Find where the given text appears and provide that cell's center as (x, y) coordinate. 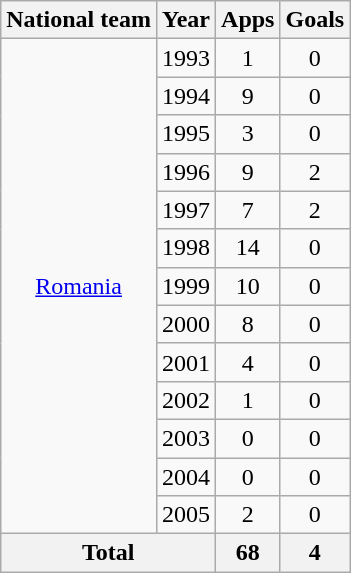
2005 (186, 515)
10 (248, 286)
1994 (186, 96)
3 (248, 134)
1997 (186, 210)
68 (248, 553)
1996 (186, 172)
2003 (186, 438)
1993 (186, 58)
1999 (186, 286)
2002 (186, 400)
Romania (79, 286)
Year (186, 20)
1998 (186, 248)
Total (108, 553)
8 (248, 324)
Goals (315, 20)
Apps (248, 20)
National team (79, 20)
14 (248, 248)
2004 (186, 477)
7 (248, 210)
2000 (186, 324)
1995 (186, 134)
2001 (186, 362)
